Pinpoint the cell where the given text exists, returning its [X, Y] midpoint coordinate. 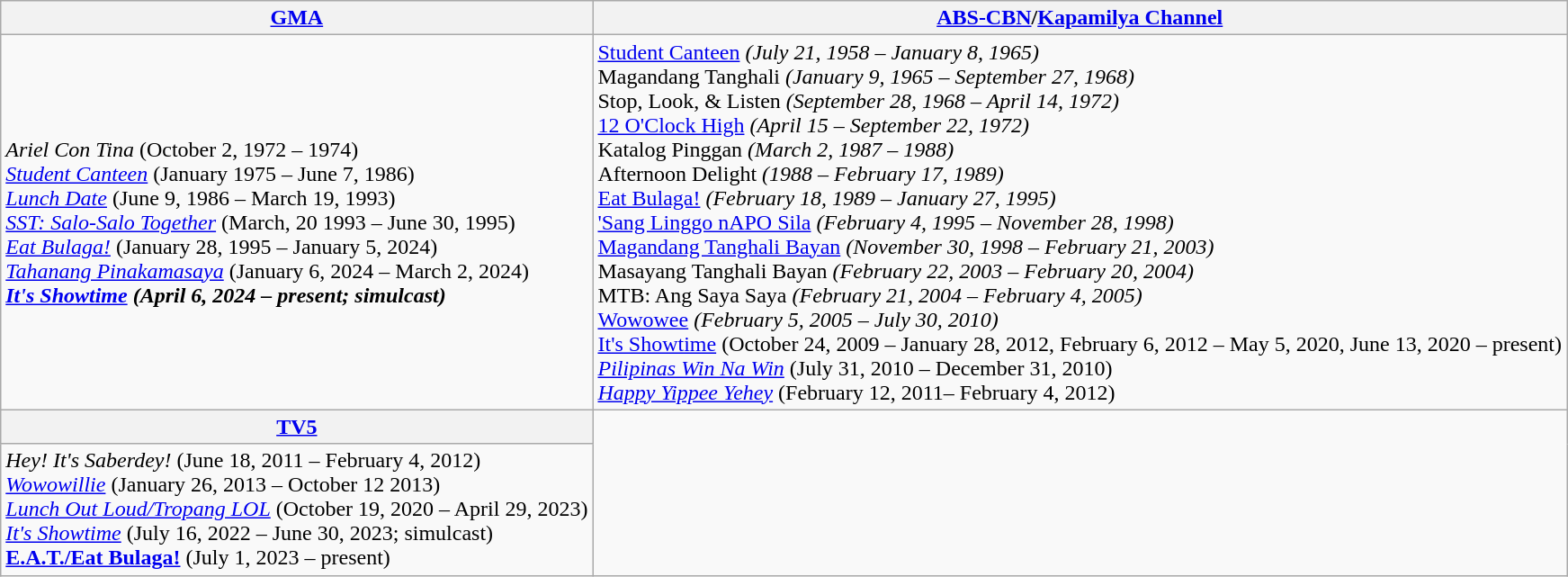
ABS-CBN/Kapamilya Channel [1080, 18]
TV5 [297, 427]
GMA [297, 18]
